From the cell containing the given text, extract its center point as (X, Y) coordinate. 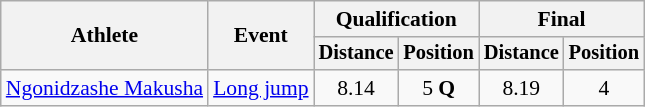
4 (604, 88)
Long jump (260, 88)
8.14 (356, 88)
Final (562, 19)
8.19 (522, 88)
Qualification (396, 19)
5 Q (438, 88)
Ngonidzashe Makusha (104, 88)
Athlete (104, 36)
Event (260, 36)
